Provide the (X, Y) coordinate of the cell's center where the given text is located.  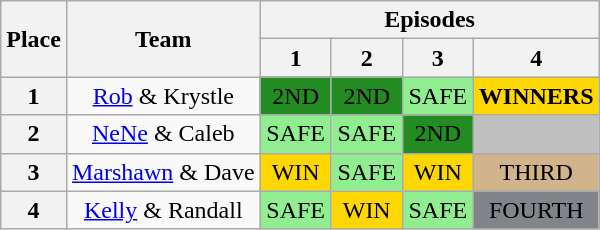
Rob & Krystle (163, 96)
Place (34, 39)
FOURTH (536, 210)
Kelly & Randall (163, 210)
NeNe & Caleb (163, 134)
THIRD (536, 172)
Episodes (430, 20)
Team (163, 39)
Marshawn & Dave (163, 172)
WINNERS (536, 96)
